Scan for the cell matching the given text and deliver its [X, Y] coordinate at center. 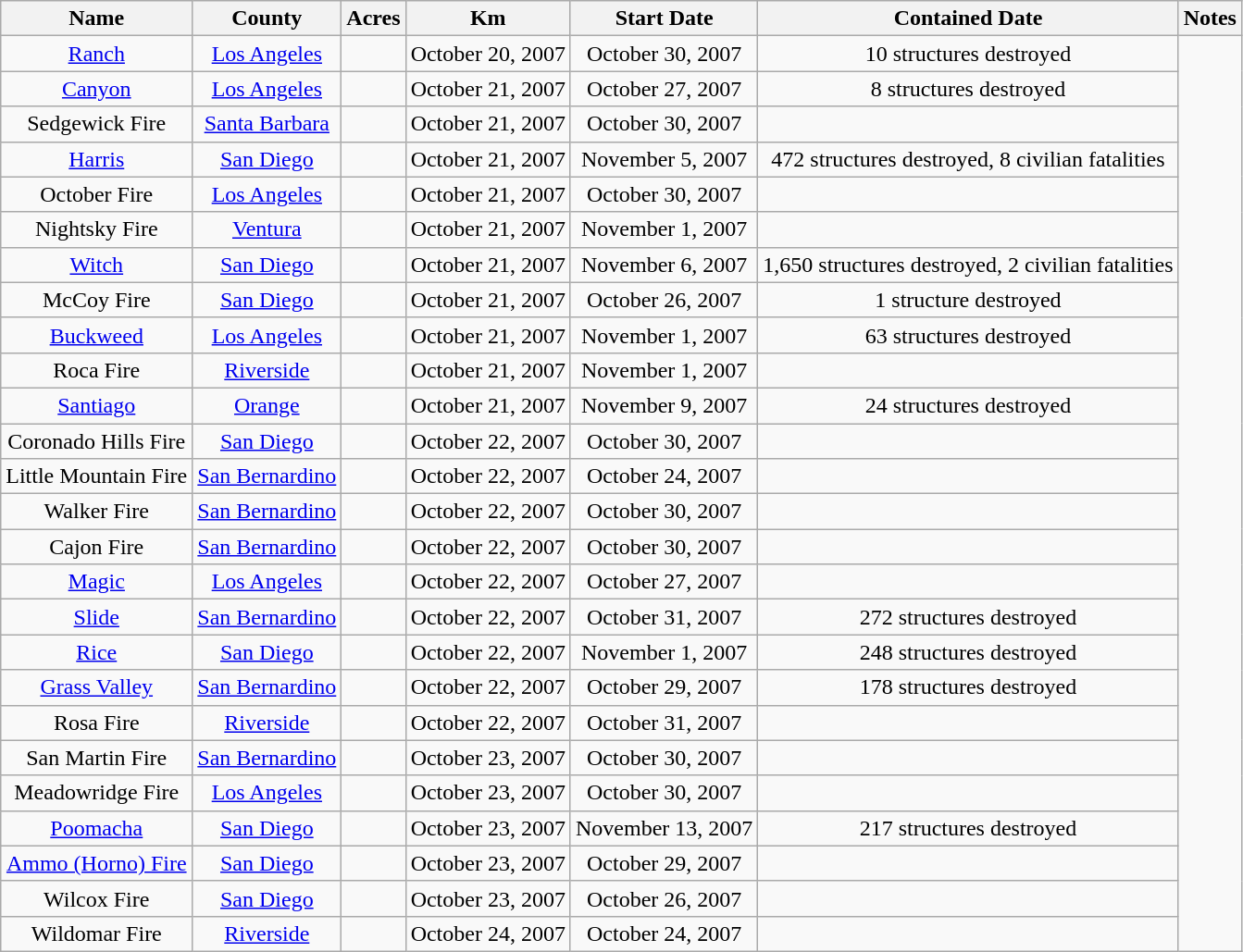
Roca Fire [96, 370]
Buckweed [96, 335]
Wildomar Fire [96, 933]
1 structure destroyed [968, 300]
10 structures destroyed [968, 54]
Meadowridge Fire [96, 793]
Notes [1210, 19]
Witch [96, 265]
178 structures destroyed [968, 687]
Ammo (Horno) Fire [96, 863]
Magic [96, 582]
San Martin Fire [96, 758]
McCoy Fire [96, 300]
63 structures destroyed [968, 335]
Harris [96, 159]
Ventura [267, 229]
October 20, 2007 [488, 54]
October Fire [96, 194]
248 structures destroyed [968, 652]
Rice [96, 652]
County [267, 19]
1,650 structures destroyed, 2 civilian fatalities [968, 265]
Coronado Hills Fire [96, 441]
November 9, 2007 [664, 405]
Acres [374, 19]
217 structures destroyed [968, 828]
Santiago [96, 405]
272 structures destroyed [968, 617]
Little Mountain Fire [96, 476]
24 structures destroyed [968, 405]
Contained Date [968, 19]
Canyon [96, 89]
Grass Valley [96, 687]
472 structures destroyed, 8 civilian fatalities [968, 159]
Slide [96, 617]
Santa Barbara [267, 124]
November 13, 2007 [664, 828]
Name [96, 19]
November 6, 2007 [664, 265]
Poomacha [96, 828]
Start Date [664, 19]
Wilcox Fire [96, 898]
Orange [267, 405]
Rosa Fire [96, 723]
November 5, 2007 [664, 159]
8 structures destroyed [968, 89]
Walker Fire [96, 512]
Km [488, 19]
Cajon Fire [96, 547]
Sedgewick Fire [96, 124]
Ranch [96, 54]
Nightsky Fire [96, 229]
